Extract the (X, Y) coordinate from the center of the cell holding the provided text.  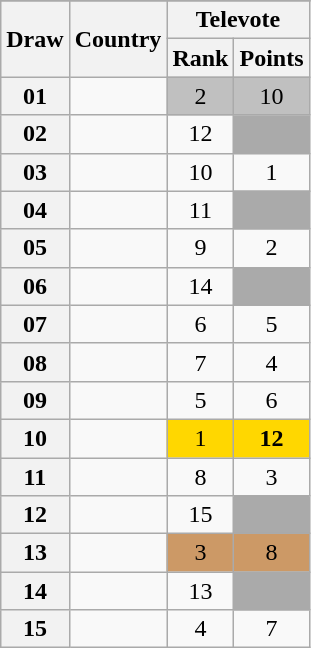
02 (35, 134)
9 (200, 248)
05 (35, 248)
Country (118, 39)
Rank (200, 58)
Points (272, 58)
01 (35, 96)
Televote (238, 20)
06 (35, 286)
09 (35, 400)
03 (35, 172)
04 (35, 210)
Draw (35, 39)
07 (35, 324)
08 (35, 362)
